Identify which cell holds the provided text, then report its [X, Y] central coordinate. 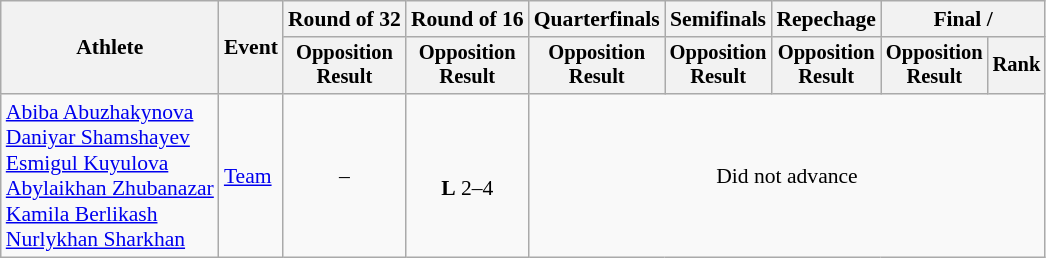
L 2–4 [468, 176]
Did not advance [787, 176]
Team [251, 176]
Final / [963, 19]
Event [251, 48]
Repechage [826, 19]
Round of 32 [344, 19]
Abiba Abuzhakynova Daniyar Shamshayev Esmigul KuyulovaAbylaikhan Zhubanazar Kamila Berlikash Nurlykhan Sharkhan [110, 176]
Round of 16 [468, 19]
Semifinals [718, 19]
Quarterfinals [597, 19]
Rank [1017, 66]
– [344, 176]
Athlete [110, 48]
